Capture the cell that displays the provided text and extract its (x, y) central coordinate. 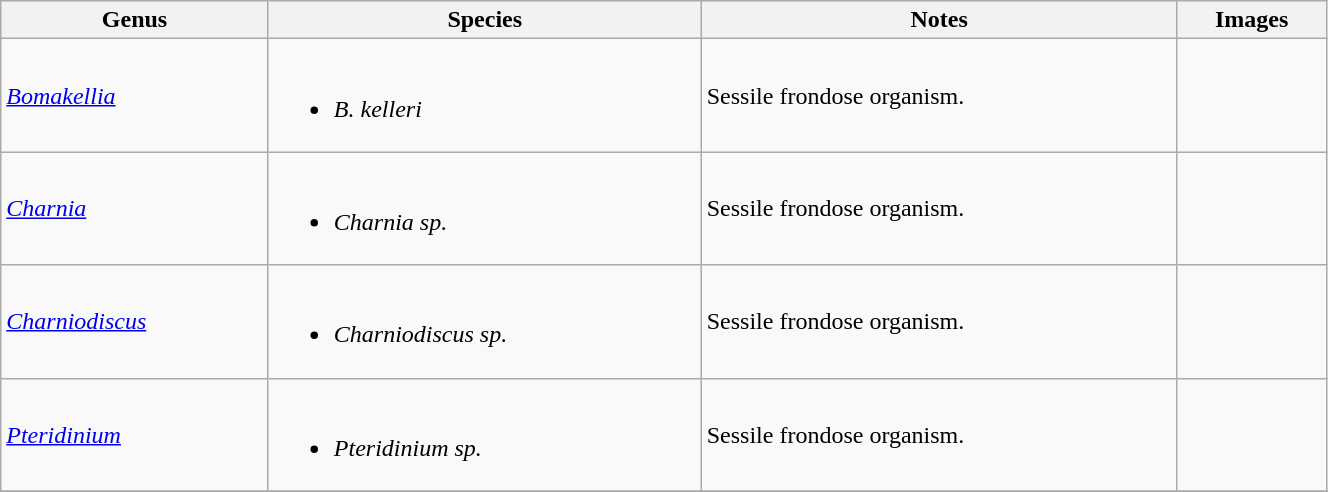
Pteridinium sp. (484, 434)
Charnia (135, 208)
B. kelleri (484, 96)
Images (1252, 20)
Genus (135, 20)
Charniodiscus (135, 322)
Pteridinium (135, 434)
Charniodiscus sp. (484, 322)
Charnia sp. (484, 208)
Notes (939, 20)
Bomakellia (135, 96)
Species (484, 20)
